Search for the cell housing the specified text and yield its [X, Y] center coordinate. 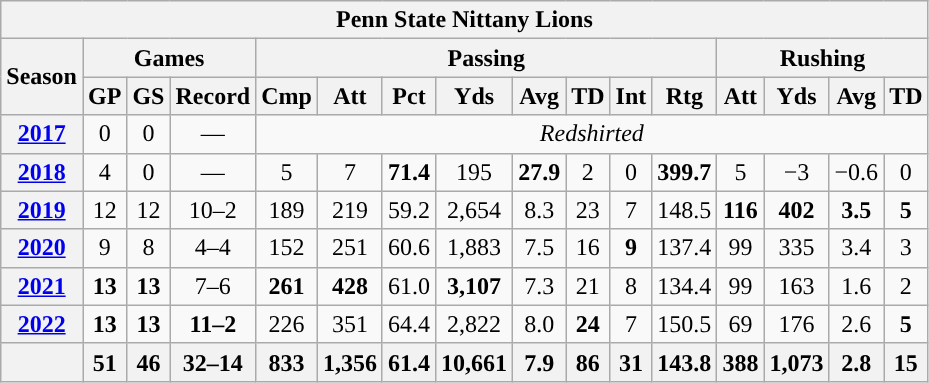
59.2 [408, 210]
2.8 [856, 362]
Penn State Nittany Lions [464, 20]
27.9 [540, 172]
3,107 [474, 286]
32–14 [213, 362]
2022 [42, 324]
31 [631, 362]
4 [104, 172]
24 [588, 324]
Rushing [822, 58]
7.9 [540, 362]
335 [796, 248]
10–2 [213, 210]
Record [213, 96]
1.6 [856, 286]
137.4 [684, 248]
143.8 [684, 362]
219 [350, 210]
251 [350, 248]
7–6 [213, 286]
2.6 [856, 324]
3.5 [856, 210]
2,654 [474, 210]
351 [350, 324]
Cmp [287, 96]
8.3 [540, 210]
15 [906, 362]
2020 [42, 248]
8.0 [540, 324]
195 [474, 172]
2,822 [474, 324]
46 [148, 362]
261 [287, 286]
4–4 [213, 248]
Pct [408, 96]
60.6 [408, 248]
21 [588, 286]
23 [588, 210]
61.4 [408, 362]
150.5 [684, 324]
16 [588, 248]
11–2 [213, 324]
−3 [796, 172]
61.0 [408, 286]
2017 [42, 134]
399.7 [684, 172]
1,883 [474, 248]
−0.6 [856, 172]
428 [350, 286]
1,073 [796, 362]
152 [287, 248]
402 [796, 210]
148.5 [684, 210]
116 [740, 210]
Season [42, 77]
3.4 [856, 248]
Redshirted [592, 134]
2021 [42, 286]
86 [588, 362]
833 [287, 362]
7.3 [540, 286]
2019 [42, 210]
176 [796, 324]
163 [796, 286]
71.4 [408, 172]
64.4 [408, 324]
Games [168, 58]
Int [631, 96]
GS [148, 96]
69 [740, 324]
Rtg [684, 96]
226 [287, 324]
189 [287, 210]
1,356 [350, 362]
10,661 [474, 362]
51 [104, 362]
Passing [486, 58]
7.5 [540, 248]
GP [104, 96]
3 [906, 248]
2018 [42, 172]
388 [740, 362]
134.4 [684, 286]
